Search for the cell housing the specified text and yield its (X, Y) center coordinate. 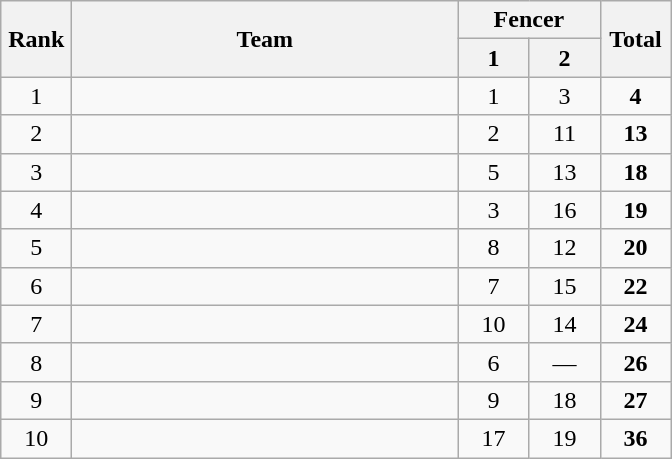
11 (564, 134)
15 (564, 286)
Team (265, 39)
Total (636, 39)
14 (564, 324)
24 (636, 324)
— (564, 362)
17 (494, 438)
27 (636, 400)
36 (636, 438)
22 (636, 286)
26 (636, 362)
20 (636, 248)
Rank (36, 39)
12 (564, 248)
16 (564, 210)
Fencer (529, 20)
